Provide the [X, Y] coordinate of the cell's center where the given text is located.  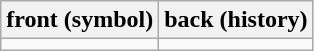
front (symbol) [80, 20]
back (history) [236, 20]
